Return the [x, y] coordinate for the center point of the cell that contains the specified text.  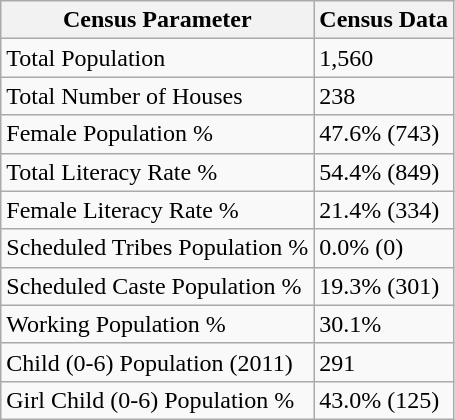
21.4% (334) [384, 210]
291 [384, 362]
238 [384, 96]
Scheduled Tribes Population % [158, 248]
Total Literacy Rate % [158, 172]
Child (0-6) Population (2011) [158, 362]
54.4% (849) [384, 172]
1,560 [384, 58]
Girl Child (0-6) Population % [158, 400]
Census Parameter [158, 20]
Census Data [384, 20]
Scheduled Caste Population % [158, 286]
Working Population % [158, 324]
Total Population [158, 58]
19.3% (301) [384, 286]
43.0% (125) [384, 400]
Total Number of Houses [158, 96]
30.1% [384, 324]
Female Population % [158, 134]
0.0% (0) [384, 248]
Female Literacy Rate % [158, 210]
47.6% (743) [384, 134]
